Search for the cell housing the specified text and yield its [x, y] center coordinate. 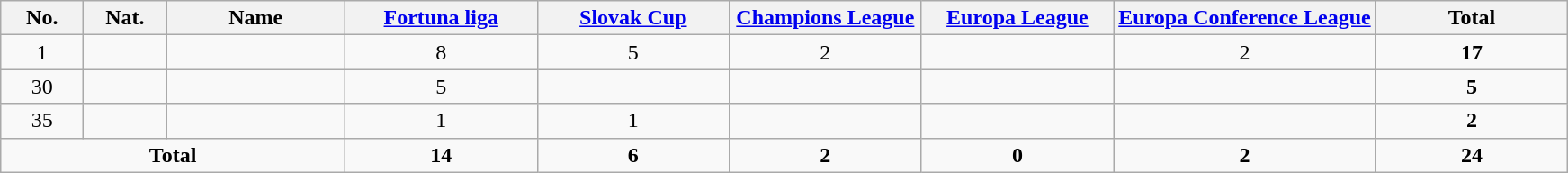
Name [255, 18]
Fortuna liga [441, 18]
Europa League [1017, 18]
Champions League [826, 18]
8 [441, 52]
24 [1472, 155]
Europa Conference League [1245, 18]
Nat. [125, 18]
35 [42, 121]
Slovak Cup [633, 18]
17 [1472, 52]
14 [441, 155]
6 [633, 155]
30 [42, 86]
0 [1017, 155]
No. [42, 18]
